Extract the (x, y) coordinate from the center of the cell holding the provided text.  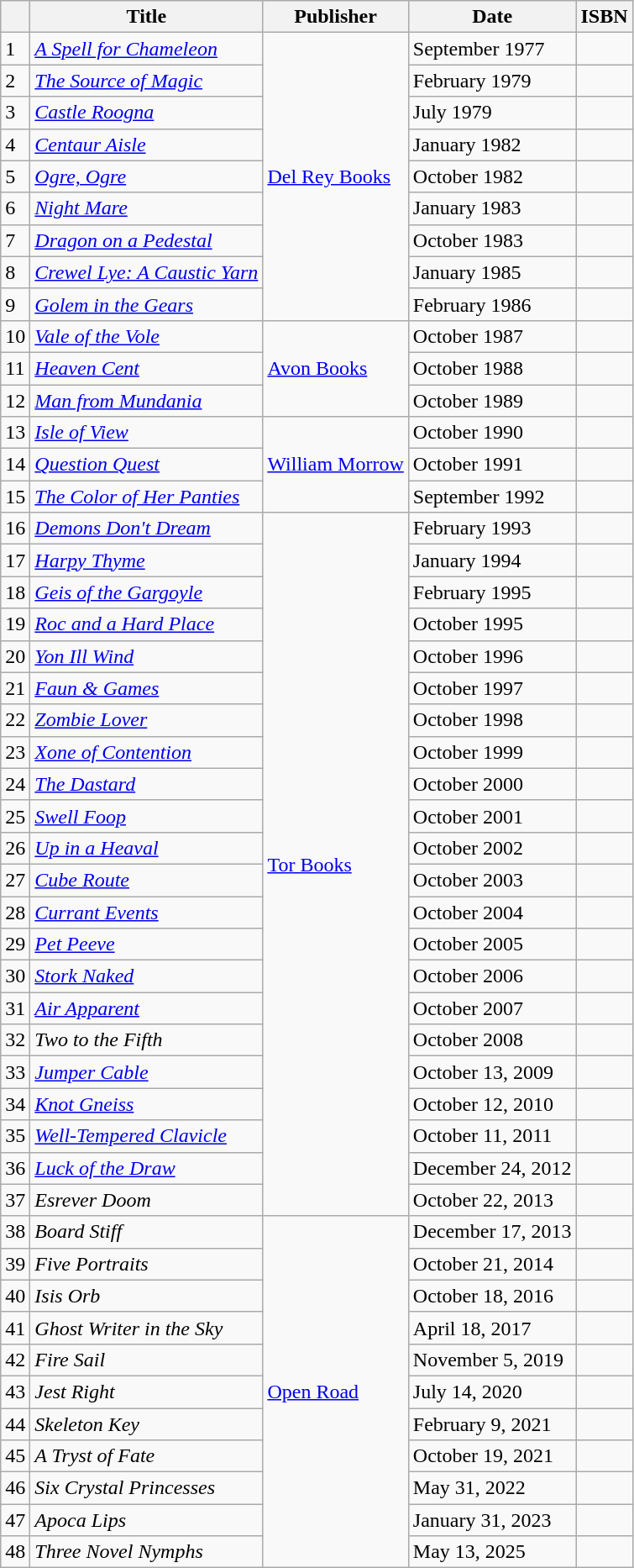
1 (15, 49)
45 (15, 1456)
Xone of Contention (146, 752)
October 1997 (492, 688)
The Source of Magic (146, 81)
41 (15, 1328)
February 9, 2021 (492, 1424)
September 1992 (492, 497)
31 (15, 1008)
Pet Peeve (146, 944)
January 1985 (492, 272)
September 1977 (492, 49)
Currant Events (146, 912)
25 (15, 816)
5 (15, 176)
October 1983 (492, 240)
Isis Orb (146, 1296)
Knot Gneiss (146, 1104)
22 (15, 720)
October 1982 (492, 176)
October 2003 (492, 880)
47 (15, 1520)
October 2000 (492, 784)
Avon Books (336, 368)
January 1994 (492, 560)
December 17, 2013 (492, 1232)
9 (15, 304)
7 (15, 240)
Golem in the Gears (146, 304)
October 2002 (492, 848)
Six Crystal Princesses (146, 1488)
34 (15, 1104)
January 31, 2023 (492, 1520)
Roc and a Hard Place (146, 624)
15 (15, 497)
Del Rey Books (336, 176)
October 1999 (492, 752)
Skeleton Key (146, 1424)
44 (15, 1424)
6 (15, 208)
21 (15, 688)
February 1979 (492, 81)
A Spell for Chameleon (146, 49)
January 1982 (492, 145)
46 (15, 1488)
26 (15, 848)
February 1986 (492, 304)
39 (15, 1264)
Five Portraits (146, 1264)
Vale of the Vole (146, 336)
Geis of the Gargoyle (146, 592)
3 (15, 113)
20 (15, 656)
29 (15, 944)
July 1979 (492, 113)
30 (15, 976)
October 1996 (492, 656)
42 (15, 1360)
35 (15, 1136)
October 12, 2010 (492, 1104)
October 1990 (492, 433)
Dragon on a Pedestal (146, 240)
October 2008 (492, 1040)
32 (15, 1040)
Night Mare (146, 208)
Two to the Fifth (146, 1040)
October 1987 (492, 336)
Man from Mundania (146, 401)
April 18, 2017 (492, 1328)
Jumper Cable (146, 1072)
October 2004 (492, 912)
January 1983 (492, 208)
Stork Naked (146, 976)
Cube Route (146, 880)
Centaur Aisle (146, 145)
8 (15, 272)
October 1995 (492, 624)
October 21, 2014 (492, 1264)
13 (15, 433)
February 1993 (492, 529)
10 (15, 336)
Castle Roogna (146, 113)
17 (15, 560)
October 19, 2021 (492, 1456)
Apoca Lips (146, 1520)
23 (15, 752)
4 (15, 145)
October 1998 (492, 720)
12 (15, 401)
October 1988 (492, 368)
December 24, 2012 (492, 1168)
July 14, 2020 (492, 1392)
October 11, 2011 (492, 1136)
27 (15, 880)
October 1989 (492, 401)
Demons Don't Dream (146, 529)
28 (15, 912)
October 22, 2013 (492, 1200)
Well-Tempered Clavicle (146, 1136)
19 (15, 624)
May 13, 2025 (492, 1552)
May 31, 2022 (492, 1488)
Publisher (336, 17)
October 2006 (492, 976)
Faun & Games (146, 688)
Open Road (336, 1392)
Yon Ill Wind (146, 656)
Tor Books (336, 864)
48 (15, 1552)
Heaven Cent (146, 368)
ISBN (605, 17)
The Dastard (146, 784)
33 (15, 1072)
38 (15, 1232)
February 1995 (492, 592)
36 (15, 1168)
Up in a Heaval (146, 848)
Jest Right (146, 1392)
A Tryst of Fate (146, 1456)
11 (15, 368)
40 (15, 1296)
October 1991 (492, 465)
Harpy Thyme (146, 560)
The Color of Her Panties (146, 497)
16 (15, 529)
2 (15, 81)
Swell Foop (146, 816)
October 18, 2016 (492, 1296)
Three Novel Nymphs (146, 1552)
Ghost Writer in the Sky (146, 1328)
Board Stiff (146, 1232)
William Morrow (336, 465)
37 (15, 1200)
November 5, 2019 (492, 1360)
14 (15, 465)
October 2005 (492, 944)
Air Apparent (146, 1008)
Esrever Doom (146, 1200)
Isle of View (146, 433)
43 (15, 1392)
Fire Sail (146, 1360)
24 (15, 784)
Luck of the Draw (146, 1168)
October 13, 2009 (492, 1072)
October 2007 (492, 1008)
Question Quest (146, 465)
October 2001 (492, 816)
Ogre, Ogre (146, 176)
18 (15, 592)
Title (146, 17)
Date (492, 17)
Zombie Lover (146, 720)
Crewel Lye: A Caustic Yarn (146, 272)
